Capture the cell that displays the provided text and extract its (x, y) central coordinate. 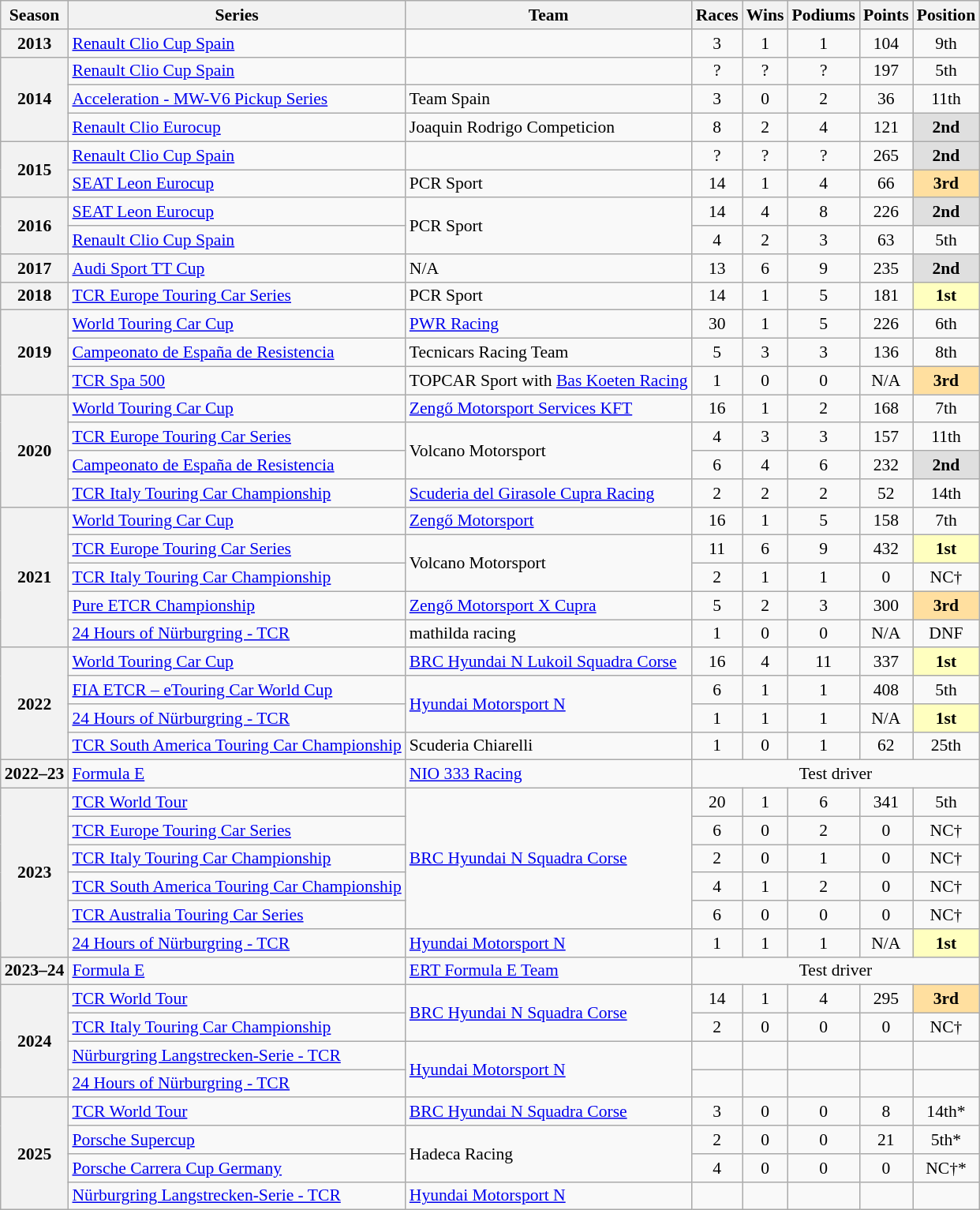
NC†* (946, 1168)
121 (886, 128)
6th (946, 324)
341 (886, 803)
Team (549, 15)
265 (886, 155)
Team Spain (549, 99)
DNF (946, 634)
8th (946, 353)
295 (886, 999)
2013 (35, 43)
2025 (35, 1154)
Porsche Supercup (237, 1140)
2023 (35, 873)
NIO 333 Racing (549, 774)
20 (717, 803)
232 (886, 465)
Tecnicars Racing Team (549, 353)
PWR Racing (549, 324)
168 (886, 409)
104 (886, 43)
2016 (35, 226)
2024 (35, 1041)
432 (886, 549)
BRC Hyundai N Lukoil Squadra Corse (549, 662)
Zengő Motorsport Services KFT (549, 409)
63 (886, 240)
2015 (35, 169)
2021 (35, 577)
30 (717, 324)
Scuderia Chiarelli (549, 746)
408 (886, 690)
2014 (35, 99)
Audi Sport TT Cup (237, 268)
300 (886, 605)
66 (886, 184)
TCR Australia Touring Car Series (237, 915)
2018 (35, 296)
Season (35, 15)
21 (886, 1140)
Races (717, 15)
337 (886, 662)
2019 (35, 352)
Joaquin Rodrigo Competicion (549, 128)
FIA ETCR – eTouring Car World Cup (237, 690)
52 (886, 493)
Scuderia del Girasole Cupra Racing (549, 493)
Position (946, 15)
14th* (946, 1112)
Renault Clio Eurocup (237, 128)
Series (237, 15)
157 (886, 437)
136 (886, 353)
2022–23 (35, 774)
181 (886, 296)
ERT Formula E Team (549, 971)
2020 (35, 451)
TOPCAR Sport with Bas Koeten Racing (549, 380)
62 (886, 746)
Pure ETCR Championship (237, 605)
25th (946, 746)
Porsche Carrera Cup Germany (237, 1168)
2023–24 (35, 971)
158 (886, 521)
235 (886, 268)
2022 (35, 704)
197 (886, 71)
Podiums (824, 15)
5th* (946, 1140)
2017 (35, 268)
14th (946, 493)
13 (717, 268)
mathilda racing (549, 634)
Zengő Motorsport X Cupra (549, 605)
Zengő Motorsport (549, 521)
Acceleration - MW-V6 Pickup Series (237, 99)
9th (946, 43)
Points (886, 15)
Wins (765, 15)
Hadeca Racing (549, 1154)
TCR Spa 500 (237, 380)
36 (886, 99)
